Return the [X, Y] coordinate for the center point of the cell that contains the specified text.  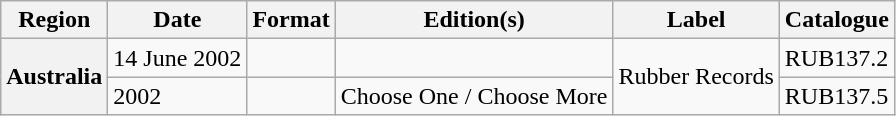
14 June 2002 [178, 58]
Choose One / Choose More [474, 96]
Edition(s) [474, 20]
Label [696, 20]
2002 [178, 96]
Rubber Records [696, 77]
Date [178, 20]
RUB137.5 [836, 96]
Australia [54, 77]
Region [54, 20]
RUB137.2 [836, 58]
Catalogue [836, 20]
Format [291, 20]
